Return the (X, Y) coordinate for the center point of the cell that contains the specified text.  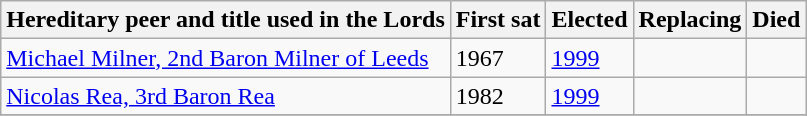
Died (776, 20)
Hereditary peer and title used in the Lords (226, 20)
Elected (590, 20)
1982 (498, 96)
1967 (498, 58)
Replacing (690, 20)
First sat (498, 20)
Nicolas Rea, 3rd Baron Rea (226, 96)
Michael Milner, 2nd Baron Milner of Leeds (226, 58)
